For the text-containing cell, return its midpoint in (X, Y) coordinate format. 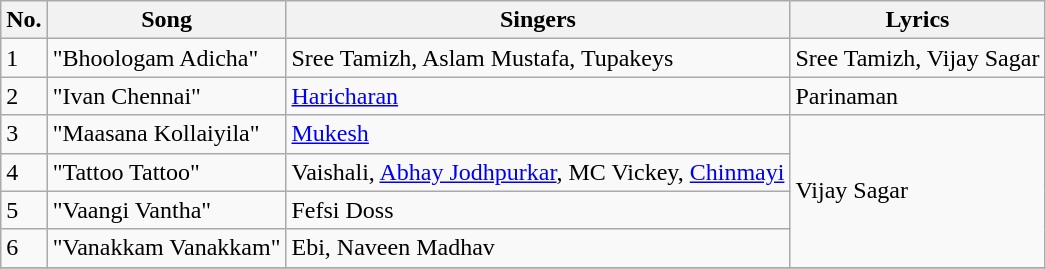
Sree Tamizh, Vijay Sagar (918, 58)
"Maasana Kollaiyila" (166, 134)
1 (24, 58)
Ebi, Naveen Madhav (538, 248)
"Vaangi Vantha" (166, 210)
2 (24, 96)
No. (24, 20)
"Bhoologam Adicha" (166, 58)
Haricharan (538, 96)
6 (24, 248)
5 (24, 210)
"Ivan Chennai" (166, 96)
Mukesh (538, 134)
Lyrics (918, 20)
Vaishali, Abhay Jodhpurkar, MC Vickey, Chinmayi (538, 172)
Singers (538, 20)
Sree Tamizh, Aslam Mustafa, Tupakeys (538, 58)
4 (24, 172)
Vijay Sagar (918, 191)
Fefsi Doss (538, 210)
"Vanakkam Vanakkam" (166, 248)
Song (166, 20)
"Tattoo Tattoo" (166, 172)
3 (24, 134)
Parinaman (918, 96)
